Find where the given text appears and provide that cell's center as [X, Y] coordinate. 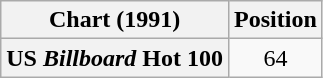
US Billboard Hot 100 [115, 58]
Chart (1991) [115, 20]
64 [276, 58]
Position [276, 20]
